Find where the given text appears and provide that cell's center as (X, Y) coordinate. 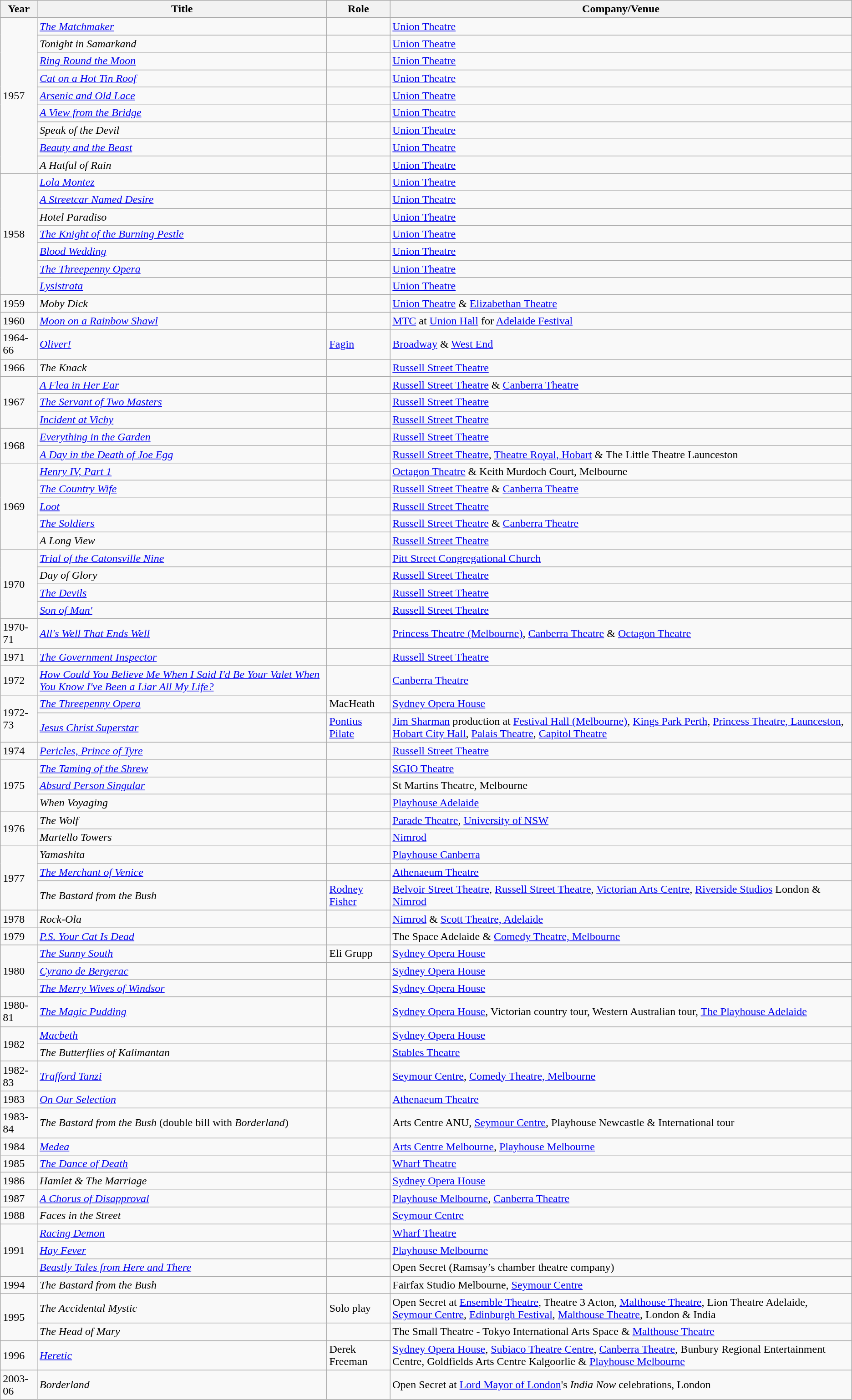
The Wolf (182, 820)
Union Theatre & Elizabethan Theatre (621, 303)
Tonight in Samarkand (182, 44)
1982 (19, 1044)
Hamlet & The Marriage (182, 1181)
Incident at Vichy (182, 419)
Pericles, Prince of Tyre (182, 751)
Son of Man' (182, 610)
1972 (19, 681)
Loot (182, 506)
P.S. Your Cat Is Dead (182, 936)
1971 (19, 657)
Fairfax Studio Melbourne, Seymour Centre (621, 1285)
Open Secret (Ramsay’s chamber theatre company) (621, 1268)
Henry IV, Part 1 (182, 471)
Cat on a Hot Tin Roof (182, 78)
The Soldiers (182, 524)
Belvoir Street Theatre, Russell Street Theatre, Victorian Arts Centre, Riverside Studios London & Nimrod (621, 895)
Seymour Centre (621, 1216)
The Servant of Two Masters (182, 402)
Macbeth (182, 1035)
1970 (19, 584)
A Chorus of Disapproval (182, 1198)
The Sunny South (182, 954)
Racing Demon (182, 1233)
Cyrano de Bergerac (182, 971)
1958 (19, 234)
Moon on a Rainbow Shawl (182, 321)
1957 (19, 96)
Medea (182, 1146)
The Country Wife (182, 489)
1977 (19, 878)
Hotel Paradiso (182, 217)
1959 (19, 303)
The Taming of the Shrew (182, 768)
Arts Centre Melbourne, Playhouse Melbourne (621, 1146)
A Flea in Her Ear (182, 385)
Derek Freeman (359, 1355)
1980 (19, 971)
Nimrod & Scott Theatre, Adelaide (621, 919)
Company/Venue (621, 9)
1991 (19, 1250)
Lysistrata (182, 286)
Playhouse Adelaide (621, 803)
The Magic Pudding (182, 1012)
2003-06 (19, 1385)
Rock-Ola (182, 919)
When Voyaging (182, 803)
The Butterflies of Kalimantan (182, 1052)
1996 (19, 1355)
1986 (19, 1181)
Nimrod (621, 838)
1983-84 (19, 1123)
The Head of Mary (182, 1332)
Arts Centre ANU, Seymour Centre, Playhouse Newcastle & International tour (621, 1123)
A Day in the Death of Joe Egg (182, 454)
Broadway & West End (621, 344)
Title (182, 9)
Hay Fever (182, 1250)
Trial of the Catonsville Nine (182, 558)
1978 (19, 919)
Role (359, 9)
Oliver! (182, 344)
The Accidental Mystic (182, 1309)
Parade Theatre, University of NSW (621, 820)
Beauty and the Beast (182, 147)
A Long View (182, 541)
1987 (19, 1198)
1968 (19, 445)
1969 (19, 506)
Jesus Christ Superstar (182, 727)
Trafford Tanzi (182, 1076)
Open Secret at Lord Mayor of London's India Now celebrations, London (621, 1385)
The Merchant of Venice (182, 872)
Everything in the Garden (182, 437)
Heretic (182, 1355)
1995 (19, 1317)
1974 (19, 751)
Lola Montez (182, 182)
On Our Selection (182, 1099)
How Could You Believe Me When I Said I'd Be Your Valet When You Know I've Been a Liar All My Life? (182, 681)
The Devils (182, 593)
The Merry Wives of Windsor (182, 988)
Pitt Street Congregational Church (621, 558)
The Small Theatre - Tokyo International Arts Space & Malthouse Theatre (621, 1332)
The Matchmaker (182, 26)
Fagin (359, 344)
SGIO Theatre (621, 768)
1979 (19, 936)
MTC at Union Hall for Adelaide Festival (621, 321)
1988 (19, 1216)
Solo play (359, 1309)
1966 (19, 368)
All's Well That Ends Well (182, 633)
Martello Towers (182, 838)
The Government Inspector (182, 657)
1976 (19, 829)
The Knight of the Burning Pestle (182, 234)
Moby Dick (182, 303)
Princess Theatre (Melbourne), Canberra Theatre & Octagon Theatre (621, 633)
Octagon Theatre & Keith Murdoch Court, Melbourne (621, 471)
Year (19, 9)
Blood Wedding (182, 252)
Day of Glory (182, 576)
1994 (19, 1285)
Canberra Theatre (621, 681)
Stables Theatre (621, 1052)
The Dance of Death (182, 1164)
Playhouse Melbourne, Canberra Theatre (621, 1198)
Absurd Person Singular (182, 785)
1970-71 (19, 633)
1972-73 (19, 719)
Arsenic and Old Lace (182, 96)
1960 (19, 321)
Faces in the Street (182, 1216)
A Streetcar Named Desire (182, 199)
1983 (19, 1099)
The Bastard from the Bush (double bill with Borderland) (182, 1123)
Rodney Fisher (359, 895)
Sydney Opera House, Victorian country tour, Western Australian tour, The Playhouse Adelaide (621, 1012)
The Space Adelaide & Comedy Theatre, Melbourne (621, 936)
Playhouse Melbourne (621, 1250)
Yamashita (182, 855)
1967 (19, 402)
Playhouse Canberra (621, 855)
Russell Street Theatre, Theatre Royal, Hobart & The Little Theatre Launceston (621, 454)
Pontius Pilate (359, 727)
1975 (19, 785)
Speak of the Devil (182, 130)
Ring Round the Moon (182, 61)
Borderland (182, 1385)
Eli Grupp (359, 954)
1964-66 (19, 344)
Beastly Tales from Here and There (182, 1268)
The Knack (182, 368)
1980-81 (19, 1012)
1982-83 (19, 1076)
A View from the Bridge (182, 113)
1984 (19, 1146)
MacHeath (359, 704)
A Hatful of Rain (182, 165)
Seymour Centre, Comedy Theatre, Melbourne (621, 1076)
1985 (19, 1164)
St Martins Theatre, Melbourne (621, 785)
